Search for the cell housing the specified text and yield its [X, Y] center coordinate. 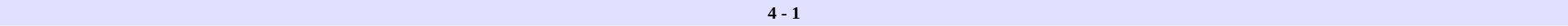
4 - 1 [784, 13]
